Output the (x, y) coordinate of the center of the cell containing the given text.  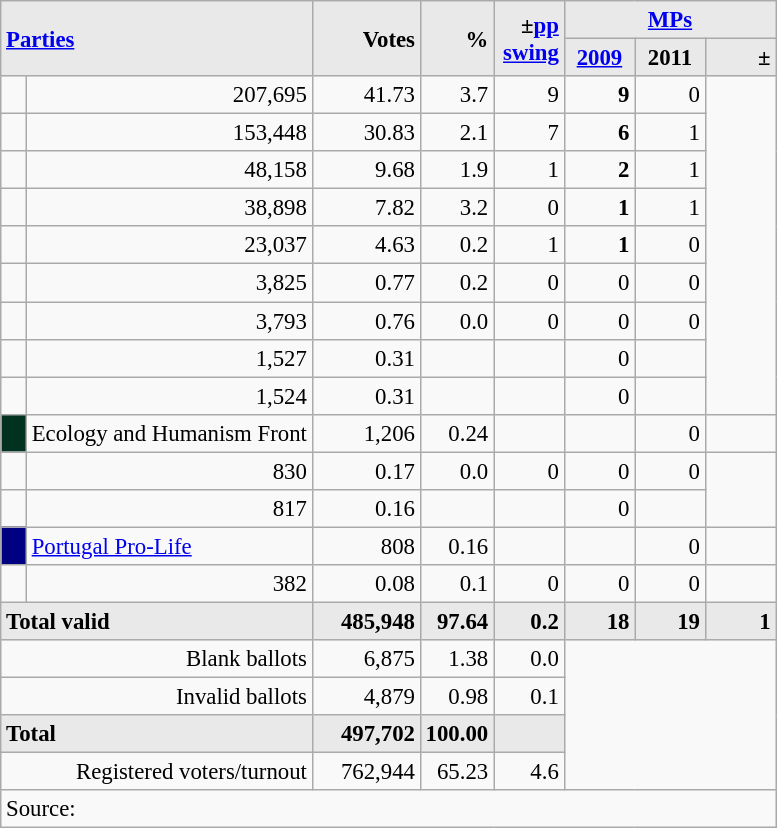
Ecology and Humanism Front (169, 433)
19 (670, 621)
2 (600, 170)
65.23 (456, 772)
3,825 (169, 283)
100.00 (456, 734)
97.64 (456, 621)
382 (169, 584)
1,527 (169, 358)
3.2 (456, 208)
Registered voters/turnout (156, 772)
0.98 (456, 697)
9.68 (366, 170)
± (740, 58)
% (456, 38)
1.9 (456, 170)
18 (600, 621)
38,898 (169, 208)
1,206 (366, 433)
7 (530, 133)
830 (169, 471)
48,158 (169, 170)
1,524 (169, 396)
0.76 (366, 321)
3.7 (456, 95)
MPs (670, 20)
0.77 (366, 283)
7.82 (366, 208)
±pp swing (530, 38)
3,793 (169, 321)
Votes (366, 38)
4,879 (366, 697)
Parties (156, 38)
4.6 (530, 772)
Total (156, 734)
4.63 (366, 245)
0.17 (366, 471)
30.83 (366, 133)
Portugal Pro-Life (169, 546)
0.08 (366, 584)
762,944 (366, 772)
0.24 (456, 433)
207,695 (169, 95)
817 (169, 509)
Blank ballots (156, 659)
23,037 (169, 245)
Source: (388, 809)
Total valid (156, 621)
41.73 (366, 95)
497,702 (366, 734)
2.1 (456, 133)
6 (600, 133)
808 (366, 546)
6,875 (366, 659)
Invalid ballots (156, 697)
2011 (670, 58)
485,948 (366, 621)
2009 (600, 58)
153,448 (169, 133)
1.38 (456, 659)
